Output the [x, y] coordinate of the center of the cell containing the given text.  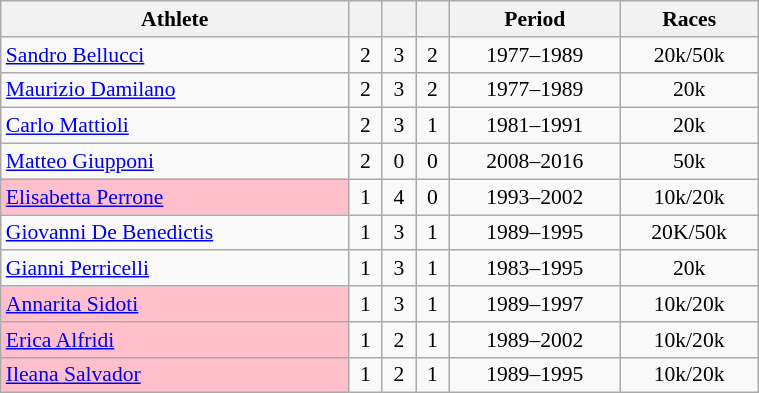
Athlete [175, 19]
1993–2002 [535, 197]
20K/50k [690, 233]
4 [398, 197]
1981–1991 [535, 126]
Maurizio Damilano [175, 90]
Gianni Perricelli [175, 269]
1989–2002 [535, 340]
1989–1997 [535, 304]
20k/50k [690, 55]
Carlo Mattioli [175, 126]
Annarita Sidoti [175, 304]
Ileana Salvador [175, 375]
2008–2016 [535, 162]
Sandro Bellucci [175, 55]
Matteo Giupponi [175, 162]
Elisabetta Perrone [175, 197]
Period [535, 19]
Erica Alfridi [175, 340]
Races [690, 19]
50k [690, 162]
1983–1995 [535, 269]
Giovanni De Benedictis [175, 233]
